Extract the (x, y) coordinate from the center of the cell holding the provided text.  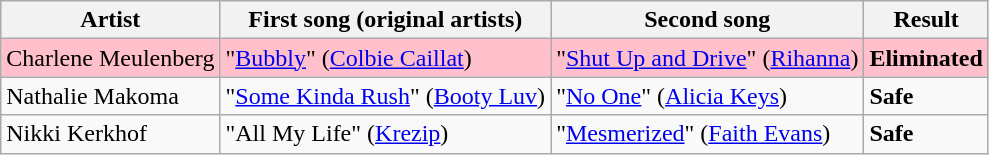
"All My Life" (Krezip) (386, 134)
Nathalie Makoma (110, 96)
"Shut Up and Drive" (Rihanna) (708, 58)
Second song (708, 20)
Result (926, 20)
"Mesmerized" (Faith Evans) (708, 134)
"Bubbly" (Colbie Caillat) (386, 58)
Nikki Kerkhof (110, 134)
"Some Kinda Rush" (Booty Luv) (386, 96)
Charlene Meulenberg (110, 58)
"No One" (Alicia Keys) (708, 96)
Artist (110, 20)
First song (original artists) (386, 20)
Eliminated (926, 58)
